For the text-containing cell, return its midpoint in [x, y] coordinate format. 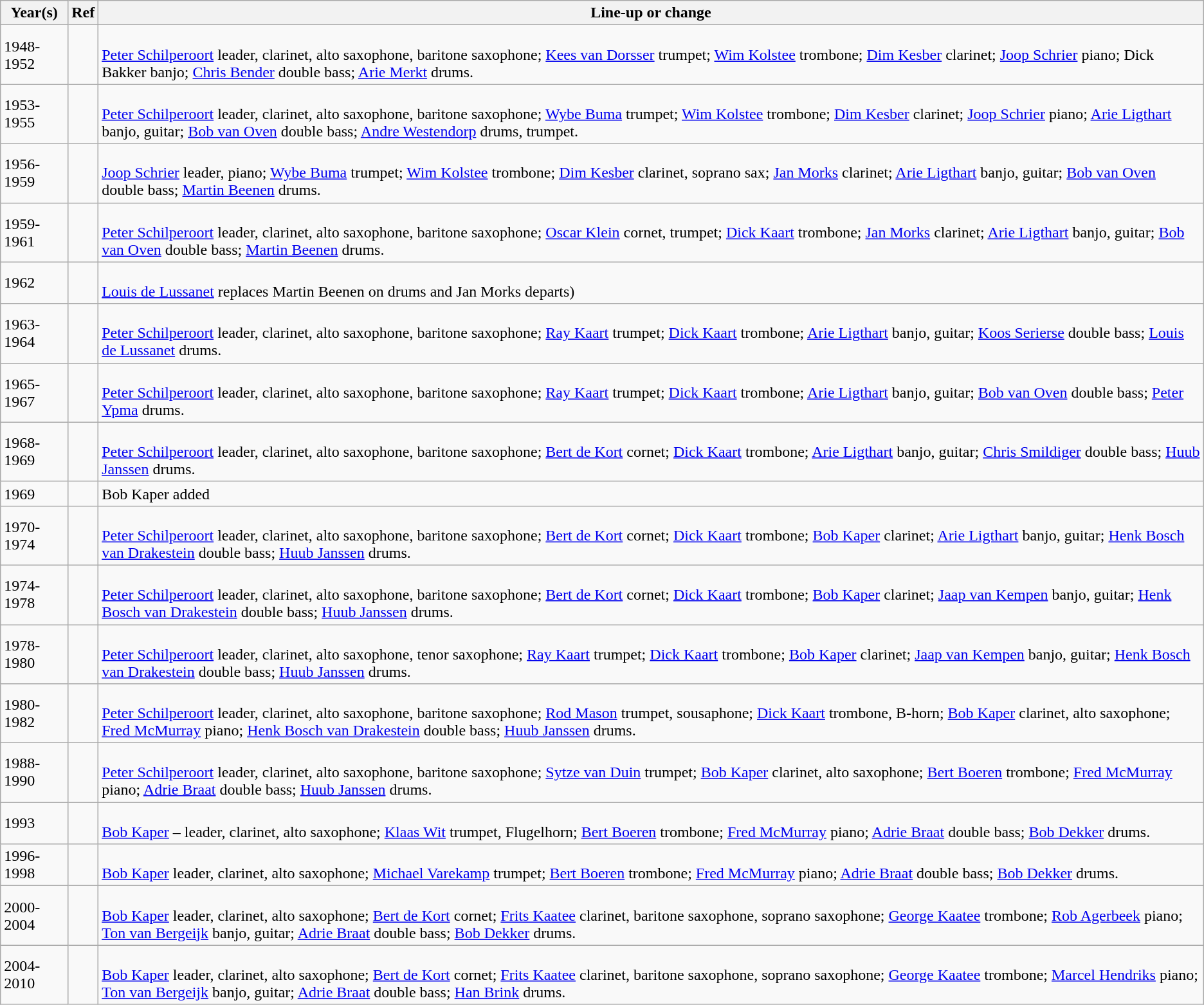
1970-1974 [35, 535]
1959-1961 [35, 232]
Bob Kaper added [651, 493]
1948-1952 [35, 55]
1965-1967 [35, 392]
1962 [35, 283]
1988-1990 [35, 773]
Year(s) [35, 13]
1980-1982 [35, 714]
2004-2010 [35, 975]
Line-up or change [651, 13]
1978-1980 [35, 654]
1953-1955 [35, 114]
Ref [84, 13]
1956-1959 [35, 173]
Louis de Lussanet replaces Martin Beenen on drums and Jan Morks departs) [651, 283]
1993 [35, 824]
1968-1969 [35, 452]
1996-1998 [35, 865]
1974-1978 [35, 595]
1969 [35, 493]
1963-1964 [35, 333]
2000-2004 [35, 916]
